Search for the cell housing the specified text and yield its (X, Y) center coordinate. 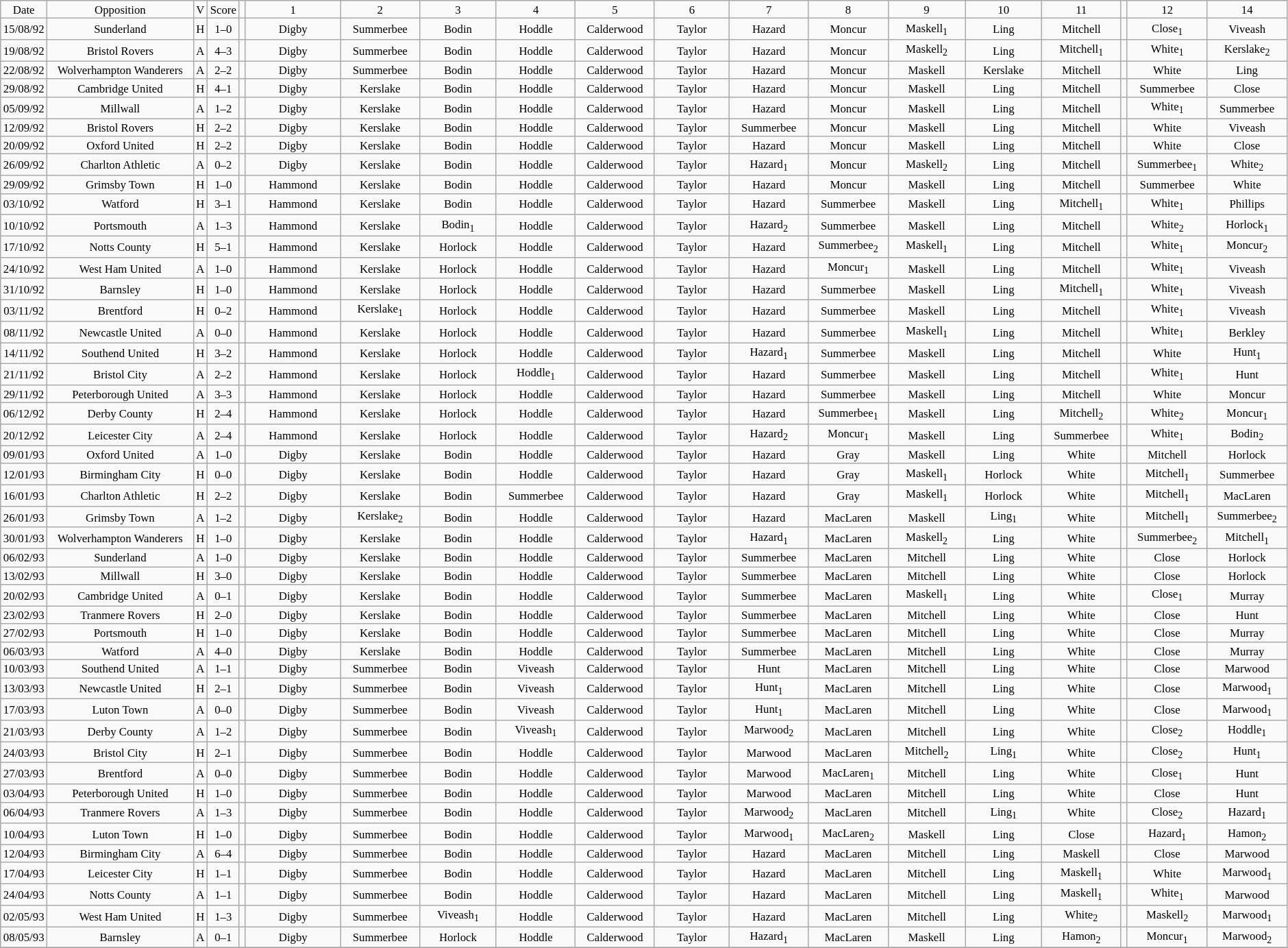
13/03/93 (24, 688)
03/11/92 (24, 311)
Kerslake1 (380, 311)
3–2 (223, 354)
24/10/92 (24, 269)
8 (848, 10)
27/02/93 (24, 633)
Phillips (1247, 204)
08/11/92 (24, 332)
30/01/93 (24, 539)
2 (380, 10)
15/08/92 (24, 29)
Bodin2 (1247, 435)
06/04/93 (24, 813)
4–1 (223, 88)
Bodin1 (458, 225)
09/01/93 (24, 454)
10/10/92 (24, 225)
19/08/92 (24, 51)
31/10/92 (24, 289)
3–0 (223, 576)
3 (458, 10)
05/09/92 (24, 108)
20/09/92 (24, 145)
20/12/92 (24, 435)
6 (692, 10)
06/03/93 (24, 651)
29/08/92 (24, 88)
06/12/92 (24, 414)
14/11/92 (24, 354)
08/05/93 (24, 938)
27/03/93 (24, 773)
26/01/93 (24, 517)
5–1 (223, 247)
20/02/93 (24, 595)
10/03/93 (24, 669)
17/10/92 (24, 247)
10/04/93 (24, 834)
Score (223, 10)
26/09/92 (24, 165)
03/10/92 (24, 204)
Horlock1 (1247, 225)
12 (1167, 10)
7 (769, 10)
02/05/93 (24, 916)
24/03/93 (24, 753)
16/01/93 (24, 495)
Opposition (121, 10)
6–4 (223, 853)
13/02/93 (24, 576)
3–3 (223, 394)
5 (615, 10)
12/04/93 (24, 853)
14 (1247, 10)
29/09/92 (24, 184)
1 (293, 10)
21/03/93 (24, 731)
MacLaren1 (848, 773)
MacLaren2 (848, 834)
9 (926, 10)
17/04/93 (24, 873)
29/11/92 (24, 394)
3–1 (223, 204)
06/02/93 (24, 558)
23/02/93 (24, 615)
17/03/93 (24, 710)
4–0 (223, 651)
Berkley (1247, 332)
2–0 (223, 615)
12/09/92 (24, 127)
4 (536, 10)
24/04/93 (24, 895)
Moncur2 (1247, 247)
12/01/93 (24, 474)
21/11/92 (24, 374)
10 (1004, 10)
11 (1081, 10)
Date (24, 10)
03/04/93 (24, 793)
22/08/92 (24, 70)
V (200, 10)
4–3 (223, 51)
